Identify which cell holds the provided text, then report its (X, Y) central coordinate. 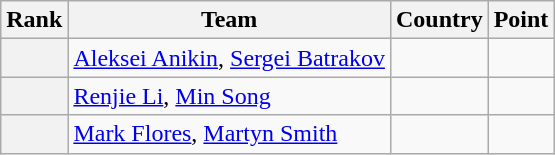
Mark Flores, Martyn Smith (230, 134)
Point (521, 20)
Renjie Li, Min Song (230, 96)
Aleksei Anikin, Sergei Batrakov (230, 58)
Team (230, 20)
Country (439, 20)
Rank (34, 20)
